Find where the given text appears and provide that cell's center as [X, Y] coordinate. 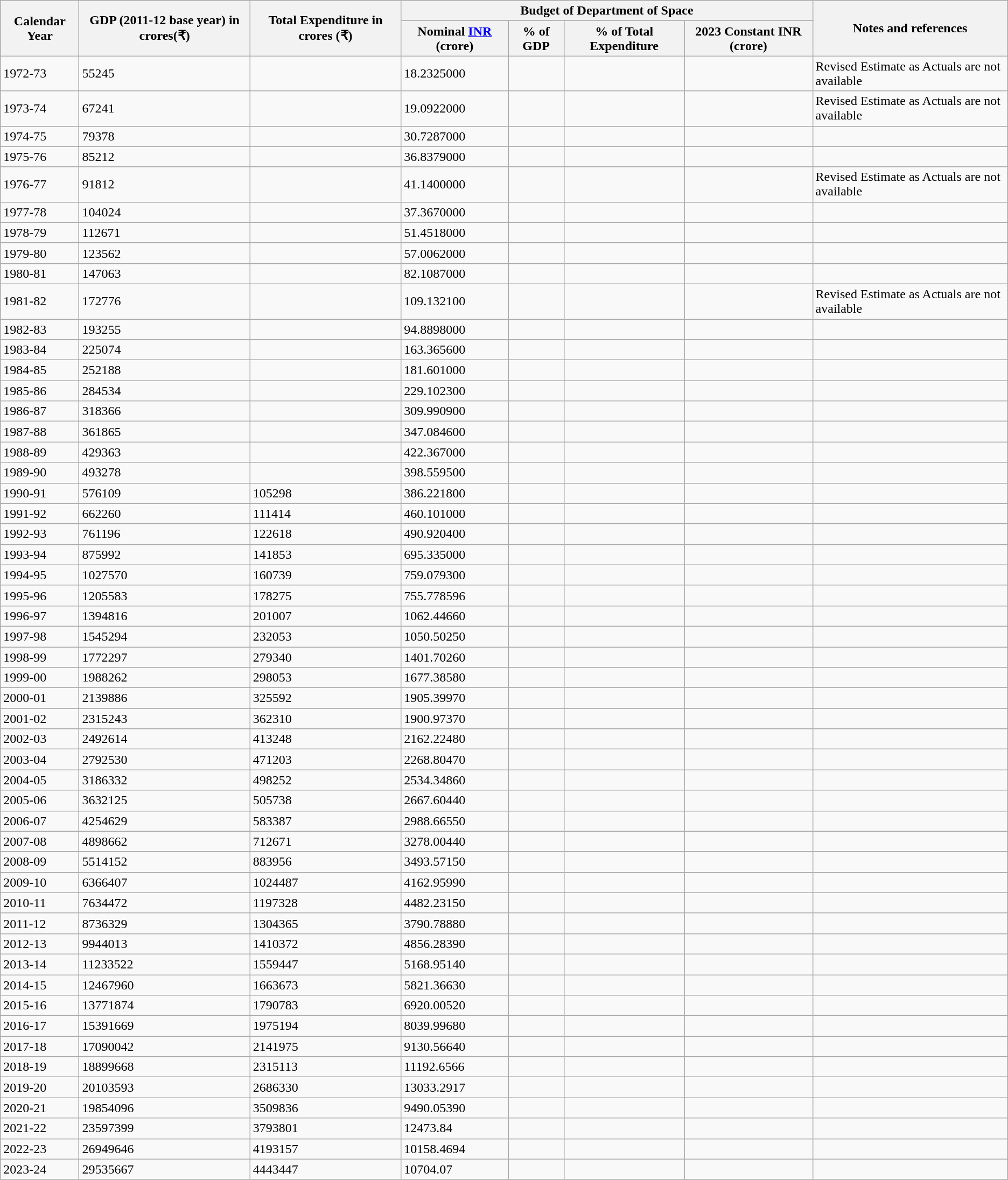
1304365 [325, 923]
178275 [325, 595]
3509836 [325, 1108]
11192.6566 [454, 1067]
2001-02 [40, 719]
1995-96 [40, 595]
2005-06 [40, 800]
9944013 [165, 944]
94.8898000 [454, 329]
36.8379000 [454, 157]
1545294 [165, 636]
1982-83 [40, 329]
91812 [165, 184]
361865 [165, 432]
712671 [325, 841]
2012-13 [40, 944]
4162.95990 [454, 882]
4856.28390 [454, 944]
Total Expenditure in crores (₹) [325, 28]
141853 [325, 554]
122618 [325, 534]
181.601000 [454, 370]
% of GDP [536, 39]
284534 [165, 391]
2792530 [165, 760]
13771874 [165, 1006]
10158.4694 [454, 1149]
4193157 [325, 1149]
6920.00520 [454, 1006]
193255 [165, 329]
1996-97 [40, 616]
576109 [165, 493]
2020-21 [40, 1108]
8039.99680 [454, 1026]
1977-78 [40, 212]
1980-81 [40, 273]
1999-00 [40, 678]
583387 [325, 821]
2315243 [165, 719]
% of Total Expenditure [624, 39]
883956 [325, 862]
1978-79 [40, 233]
2686330 [325, 1087]
37.3670000 [454, 212]
1976-77 [40, 184]
111414 [325, 514]
2141975 [325, 1046]
1990-91 [40, 493]
57.0062000 [454, 253]
1991-92 [40, 514]
2017-18 [40, 1046]
1973-74 [40, 109]
252188 [165, 370]
Calendar Year [40, 28]
3632125 [165, 800]
347.084600 [454, 432]
1900.97370 [454, 719]
759.079300 [454, 575]
2022-23 [40, 1149]
1988-89 [40, 452]
1993-94 [40, 554]
8736329 [165, 923]
1905.39970 [454, 698]
2023-24 [40, 1169]
5821.36630 [454, 985]
1998-99 [40, 657]
2002-03 [40, 739]
105298 [325, 493]
2268.80470 [454, 760]
1394816 [165, 616]
1994-95 [40, 575]
3186332 [165, 780]
1984-85 [40, 370]
309.990900 [454, 411]
422.367000 [454, 452]
2023 Constant INR (crore) [748, 39]
4898662 [165, 841]
225074 [165, 350]
1989-90 [40, 473]
2015-16 [40, 1006]
51.4518000 [454, 233]
1790783 [325, 1006]
413248 [325, 739]
29535667 [165, 1169]
12473.84 [454, 1128]
1205583 [165, 595]
79378 [165, 136]
172776 [165, 301]
471203 [325, 760]
2018-19 [40, 1067]
1987-88 [40, 432]
1677.38580 [454, 678]
1981-82 [40, 301]
11233522 [165, 964]
1559447 [325, 964]
1974-75 [40, 136]
2013-14 [40, 964]
15391669 [165, 1026]
2007-08 [40, 841]
398.559500 [454, 473]
Nominal INR (crore) [454, 39]
325592 [325, 698]
17090042 [165, 1046]
9490.05390 [454, 1108]
23597399 [165, 1128]
2016-17 [40, 1026]
Notes and references [910, 28]
85212 [165, 157]
2139886 [165, 698]
GDP (2011-12 base year) in crores(₹) [165, 28]
13033.2917 [454, 1087]
2667.60440 [454, 800]
9130.56640 [454, 1046]
112671 [165, 233]
147063 [165, 273]
298053 [325, 678]
460.101000 [454, 514]
1024487 [325, 882]
1975-76 [40, 157]
2003-04 [40, 760]
2021-22 [40, 1128]
2019-20 [40, 1087]
6366407 [165, 882]
2009-10 [40, 882]
2988.66550 [454, 821]
41.1400000 [454, 184]
18899668 [165, 1067]
160739 [325, 575]
2010-11 [40, 903]
4482.23150 [454, 903]
55245 [165, 73]
2004-05 [40, 780]
3793801 [325, 1128]
1997-98 [40, 636]
429363 [165, 452]
4443447 [325, 1169]
505738 [325, 800]
1972-73 [40, 73]
695.335000 [454, 554]
19.0922000 [454, 109]
26949646 [165, 1149]
Budget of Department of Space [607, 11]
5514152 [165, 862]
1988262 [165, 678]
490.920400 [454, 534]
5168.95140 [454, 964]
232053 [325, 636]
318366 [165, 411]
123562 [165, 253]
1975194 [325, 1026]
662260 [165, 514]
3493.57150 [454, 862]
755.778596 [454, 595]
1983-84 [40, 350]
761196 [165, 534]
1772297 [165, 657]
498252 [325, 780]
2162.22480 [454, 739]
30.7287000 [454, 136]
2006-07 [40, 821]
7634472 [165, 903]
163.365600 [454, 350]
875992 [165, 554]
279340 [325, 657]
1050.50250 [454, 636]
2492614 [165, 739]
1401.70260 [454, 657]
82.1087000 [454, 273]
1027570 [165, 575]
67241 [165, 109]
493278 [165, 473]
201007 [325, 616]
104024 [165, 212]
1979-80 [40, 253]
18.2325000 [454, 73]
1992-93 [40, 534]
1062.44660 [454, 616]
1197328 [325, 903]
2008-09 [40, 862]
2011-12 [40, 923]
1410372 [325, 944]
2000-01 [40, 698]
10704.07 [454, 1169]
20103593 [165, 1087]
2534.34860 [454, 780]
229.102300 [454, 391]
362310 [325, 719]
1986-87 [40, 411]
1663673 [325, 985]
109.132100 [454, 301]
386.221800 [454, 493]
3790.78880 [454, 923]
3278.00440 [454, 841]
19854096 [165, 1108]
2315113 [325, 1067]
1985-86 [40, 391]
4254629 [165, 821]
2014-15 [40, 985]
12467960 [165, 985]
